For the text-containing cell, return its midpoint in (X, Y) coordinate format. 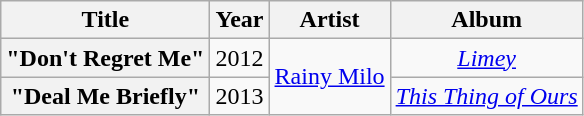
"Don't Regret Me" (106, 58)
This Thing of Ours (486, 96)
"Deal Me Briefly" (106, 96)
Rainy Milo (330, 77)
2012 (240, 58)
Album (486, 20)
Year (240, 20)
2013 (240, 96)
Limey (486, 58)
Artist (330, 20)
Title (106, 20)
